Output the [X, Y] coordinate of the center of the cell containing the given text.  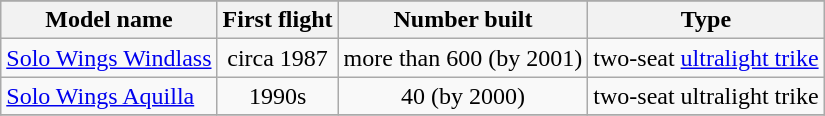
Type [706, 20]
Solo Wings Windlass [109, 58]
Model name [109, 20]
Solo Wings Aquilla [109, 96]
40 (by 2000) [463, 96]
Number built [463, 20]
circa 1987 [278, 58]
First flight [278, 20]
more than 600 (by 2001) [463, 58]
1990s [278, 96]
